Scan for the cell matching the given text and deliver its (x, y) coordinate at center. 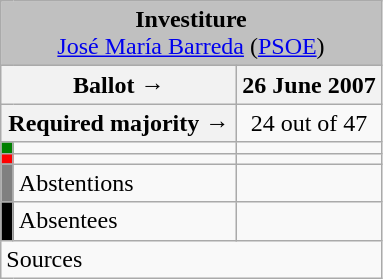
Absentees (125, 221)
InvestitureJosé María Barreda (PSOE) (191, 34)
Sources (191, 259)
Required majority → (119, 123)
24 out of 47 (309, 123)
Abstentions (125, 183)
26 June 2007 (309, 85)
Ballot → (119, 85)
